Output the [x, y] coordinate of the center of the cell containing the given text.  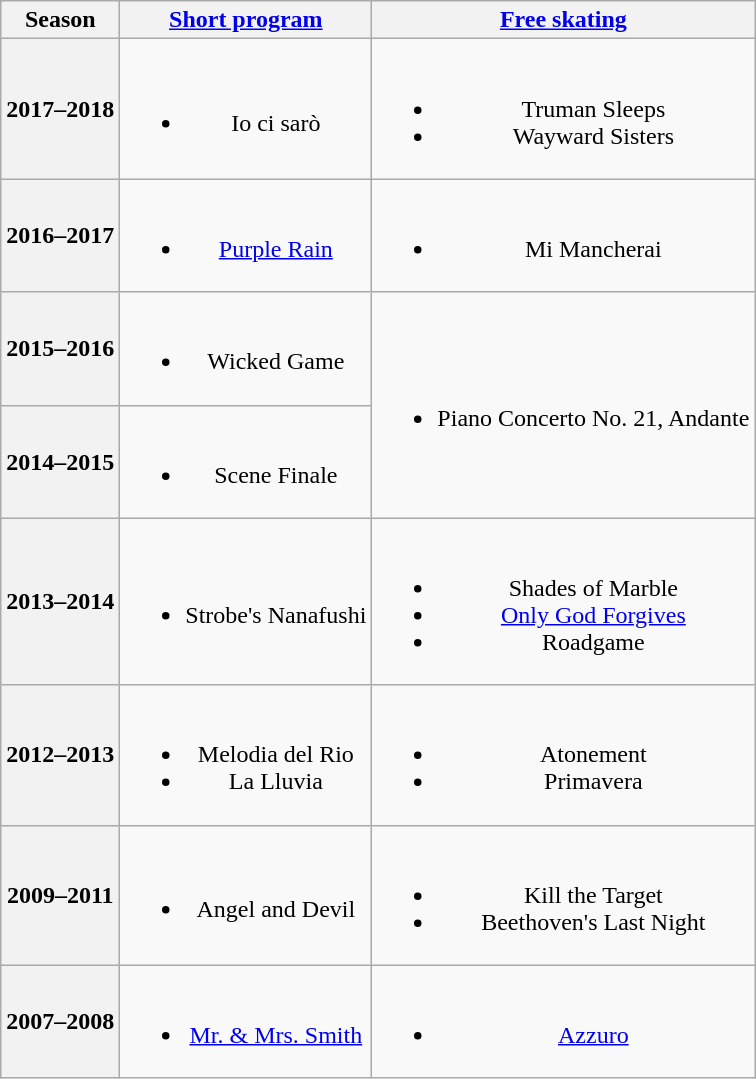
Angel and Devil [246, 895]
Scene Finale [246, 462]
Strobe's Nanafushi [246, 602]
Atonement Primavera [564, 755]
Mr. & Mrs. Smith [246, 1022]
Purple Rain [246, 236]
Io ci sarò [246, 109]
Season [60, 20]
Piano Concerto No. 21, Andante [564, 405]
2017–2018 [60, 109]
2013–2014 [60, 602]
Truman Sleeps Wayward Sisters [564, 109]
Shades of Marble Only God Forgives Roadgame [564, 602]
Mi Mancherai [564, 236]
2015–2016 [60, 348]
2007–2008 [60, 1022]
2012–2013 [60, 755]
Short program [246, 20]
Free skating [564, 20]
2016–2017 [60, 236]
Melodia del Rio La Lluvia [246, 755]
2009–2011 [60, 895]
Azzuro [564, 1022]
2014–2015 [60, 462]
Wicked Game [246, 348]
Kill the Target Beethoven's Last Night [564, 895]
